From the cell containing the given text, extract its center point as [X, Y] coordinate. 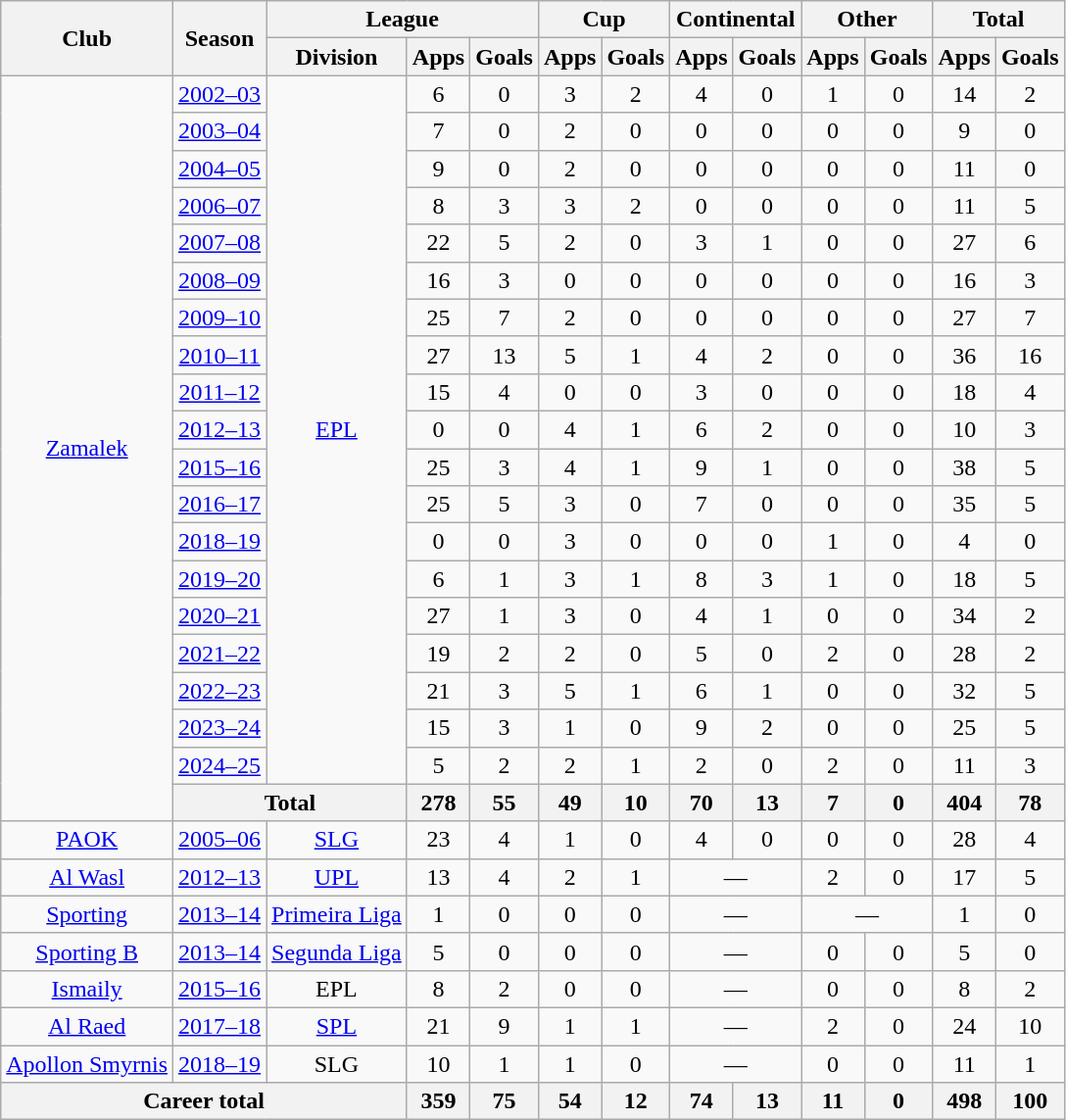
22 [438, 243]
49 [569, 803]
Sporting [87, 914]
2022–23 [219, 691]
17 [964, 877]
League [403, 20]
35 [964, 505]
278 [438, 803]
Club [87, 38]
UPL [337, 877]
498 [964, 1101]
2005–06 [219, 840]
2006–07 [219, 206]
Segunda Liga [337, 951]
Continental [736, 20]
2002–03 [219, 94]
70 [702, 803]
Apollon Smyrnis [87, 1063]
2024–25 [219, 765]
2017–18 [219, 1026]
54 [569, 1101]
Division [337, 57]
24 [964, 1026]
74 [702, 1101]
Career total [204, 1101]
36 [964, 355]
Al Wasl [87, 877]
Al Raed [87, 1026]
2008–09 [219, 280]
2010–11 [219, 355]
19 [438, 654]
Zamalek [87, 449]
Sporting B [87, 951]
2023–24 [219, 728]
23 [438, 840]
2021–22 [219, 654]
2009–10 [219, 317]
Cup [604, 20]
2003–04 [219, 131]
404 [964, 803]
2019–20 [219, 579]
PAOK [87, 840]
14 [964, 94]
100 [1030, 1101]
2007–08 [219, 243]
2004–05 [219, 169]
2016–17 [219, 505]
38 [964, 467]
SPL [337, 1026]
12 [636, 1101]
2011–12 [219, 392]
32 [964, 691]
75 [505, 1101]
34 [964, 616]
2020–21 [219, 616]
Ismaily [87, 989]
Primeira Liga [337, 914]
55 [505, 803]
359 [438, 1101]
Other [867, 20]
Season [219, 38]
78 [1030, 803]
